Determine the (x, y) coordinate at the center of the cell enclosing the given text.  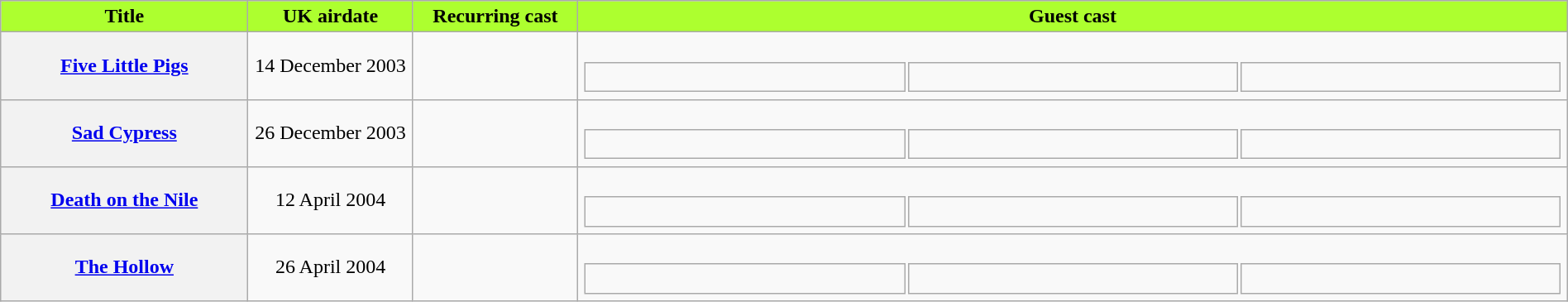
26 December 2003 (331, 132)
The Hollow (124, 266)
14 December 2003 (331, 66)
Death on the Nile (124, 200)
UK airdate (331, 17)
Five Little Pigs (124, 66)
12 April 2004 (331, 200)
Recurring cast (495, 17)
Guest cast (1073, 17)
26 April 2004 (331, 266)
Title (124, 17)
Sad Cypress (124, 132)
